Scan for the cell matching the given text and deliver its [X, Y] coordinate at center. 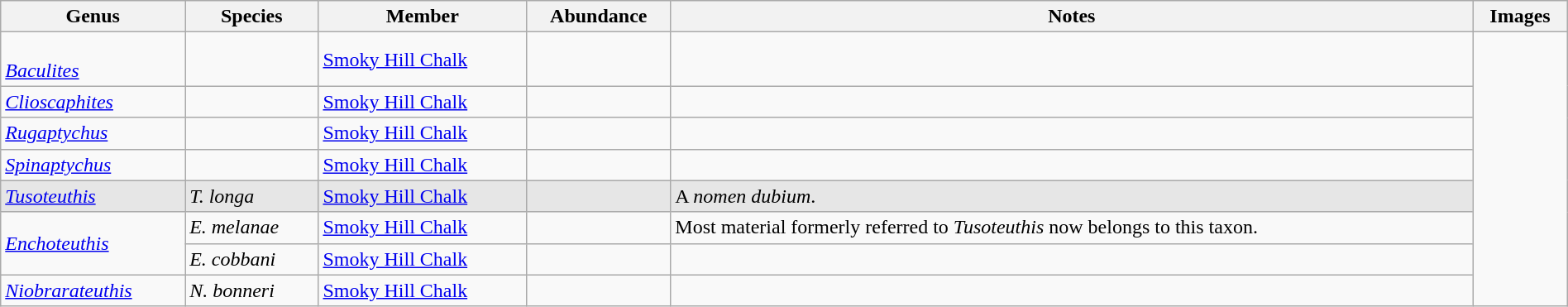
Niobrarateuthis [93, 290]
Abundance [599, 17]
Member [423, 17]
Most material formerly referred to Tusoteuthis now belongs to this taxon. [1072, 228]
Clioscaphites [93, 102]
Genus [93, 17]
A nomen dubium. [1072, 196]
Rugaptychus [93, 133]
E. melanae [251, 228]
Notes [1072, 17]
Enchoteuthis [93, 243]
Baculites [93, 60]
T. longa [251, 196]
N. bonneri [251, 290]
Images [1520, 17]
E. cobbani [251, 259]
Spinaptychus [93, 165]
Species [251, 17]
Tusoteuthis [93, 196]
